Identify which cell holds the provided text, then report its [x, y] central coordinate. 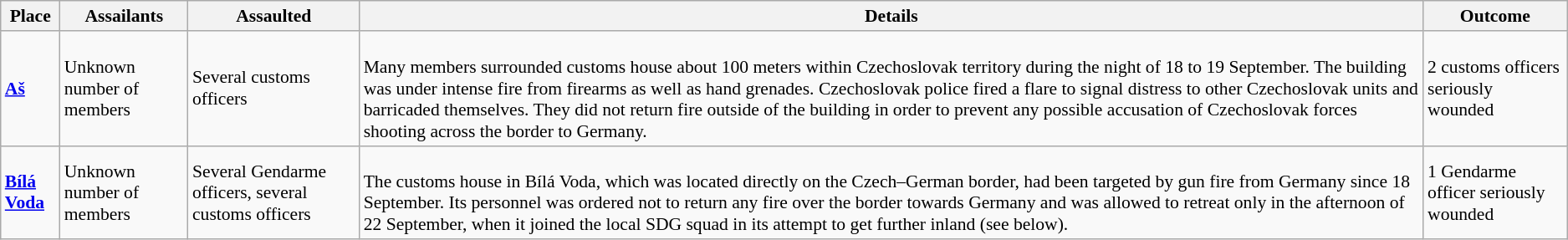
Aš [30, 89]
Assailants [124, 16]
Assaulted [274, 16]
Bílá Voda [30, 192]
Several Gendarme officers, several customs officers [274, 192]
1 Gendarme officer seriously wounded [1495, 192]
Place [30, 16]
Outcome [1495, 16]
Details [891, 16]
2 customs officers seriously wounded [1495, 89]
Several customs officers [274, 89]
